Return (X, Y) of the center of cell containing provided text 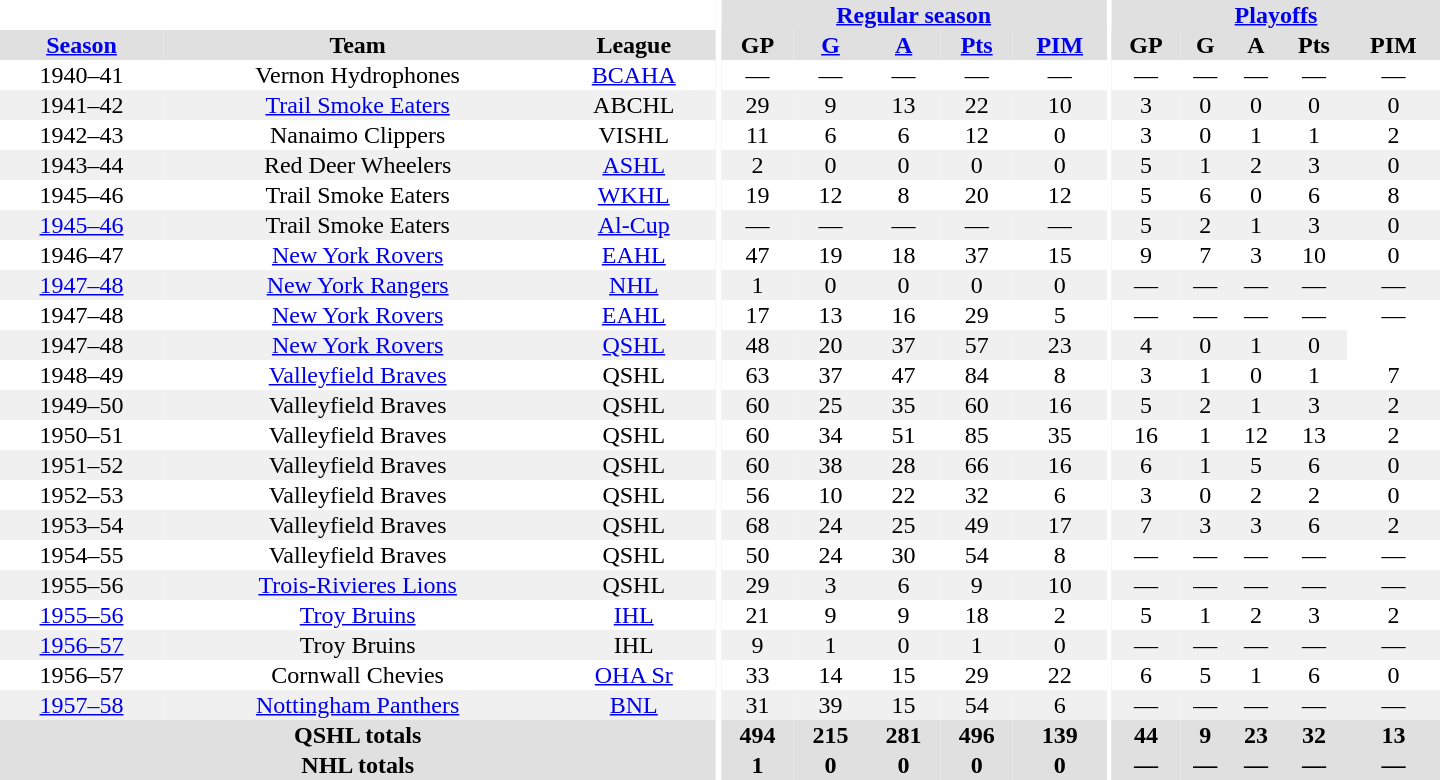
68 (758, 525)
48 (758, 345)
Regular season (914, 15)
Nanaimo Clippers (358, 135)
Al-Cup (634, 225)
30 (904, 555)
BNL (634, 705)
39 (830, 705)
Trois-Rivieres Lions (358, 585)
56 (758, 495)
Cornwall Chevies (358, 675)
Vernon Hydrophones (358, 75)
496 (976, 735)
1942–43 (82, 135)
1957–58 (82, 705)
85 (976, 435)
1943–44 (82, 165)
51 (904, 435)
ASHL (634, 165)
215 (830, 735)
44 (1146, 735)
50 (758, 555)
494 (758, 735)
NHL (634, 285)
Season (82, 45)
14 (830, 675)
139 (1060, 735)
84 (976, 375)
1946–47 (82, 255)
1940–41 (82, 75)
NHL totals (358, 765)
4 (1146, 345)
League (634, 45)
New York Rangers (358, 285)
Team (358, 45)
QSHL totals (358, 735)
1953–54 (82, 525)
31 (758, 705)
1941–42 (82, 105)
ABCHL (634, 105)
1949–50 (82, 405)
Playoffs (1276, 15)
34 (830, 435)
1954–55 (82, 555)
1948–49 (82, 375)
281 (904, 735)
1950–51 (82, 435)
28 (904, 465)
1952–53 (82, 495)
63 (758, 375)
38 (830, 465)
BCAHA (634, 75)
33 (758, 675)
66 (976, 465)
49 (976, 525)
57 (976, 345)
11 (758, 135)
WKHL (634, 195)
Red Deer Wheelers (358, 165)
1951–52 (82, 465)
VISHL (634, 135)
Nottingham Panthers (358, 705)
21 (758, 615)
OHA Sr (634, 675)
